Locate the cell with the specified text and output its [x, y] center coordinate. 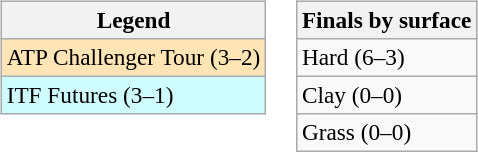
Hard (6–3) [387, 57]
Grass (0–0) [387, 133]
Clay (0–0) [387, 95]
Legend [133, 20]
ATP Challenger Tour (3–2) [133, 57]
Finals by surface [387, 20]
ITF Futures (3–1) [133, 95]
